Determine the (X, Y) coordinate at the center of the cell enclosing the given text.  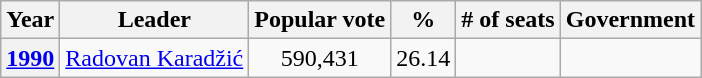
26.14 (424, 58)
Popular vote (320, 20)
1990 (30, 58)
Leader (154, 20)
590,431 (320, 58)
Radovan Karadžić (154, 58)
% (424, 20)
Government (630, 20)
# of seats (508, 20)
Year (30, 20)
